Scan for the cell matching the given text and deliver its (x, y) coordinate at center. 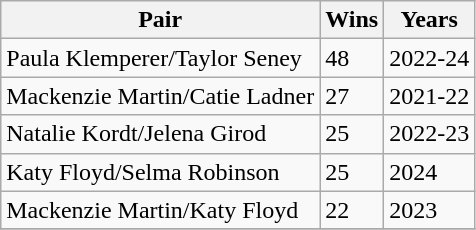
2023 (430, 210)
48 (352, 58)
Natalie Kordt/Jelena Girod (160, 134)
Katy Floyd/Selma Robinson (160, 172)
Mackenzie Martin/Catie Ladner (160, 96)
Years (430, 20)
2022-24 (430, 58)
2024 (430, 172)
27 (352, 96)
2022-23 (430, 134)
Wins (352, 20)
22 (352, 210)
Paula Klemperer/Taylor Seney (160, 58)
2021-22 (430, 96)
Mackenzie Martin/Katy Floyd (160, 210)
Pair (160, 20)
